Identify which cell holds the provided text, then report its (X, Y) central coordinate. 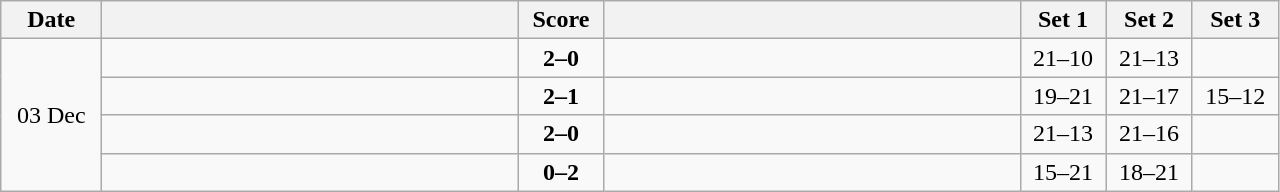
18–21 (1149, 172)
15–12 (1235, 96)
Date (52, 20)
21–17 (1149, 96)
Set 1 (1063, 20)
15–21 (1063, 172)
21–10 (1063, 58)
2–1 (561, 96)
Score (561, 20)
Set 3 (1235, 20)
0–2 (561, 172)
19–21 (1063, 96)
03 Dec (52, 115)
Set 2 (1149, 20)
21–16 (1149, 134)
